Search for the cell housing the specified text and yield its (x, y) center coordinate. 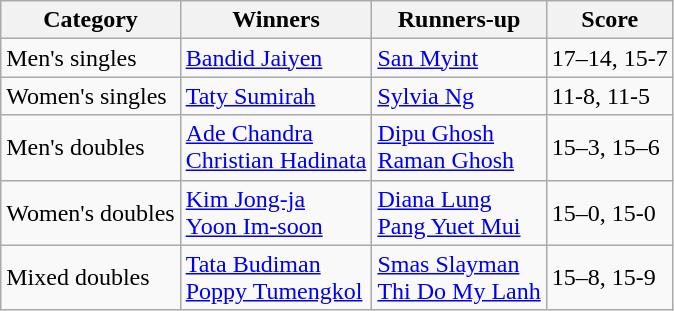
Ade Chandra Christian Hadinata (276, 148)
Women's doubles (90, 212)
11-8, 11-5 (610, 96)
Mixed doubles (90, 278)
15–0, 15-0 (610, 212)
Men's doubles (90, 148)
Sylvia Ng (459, 96)
17–14, 15-7 (610, 58)
San Myint (459, 58)
Dipu Ghosh Raman Ghosh (459, 148)
Tata Budiman Poppy Tumengkol (276, 278)
Category (90, 20)
Kim Jong-ja Yoon Im-soon (276, 212)
Men's singles (90, 58)
Winners (276, 20)
Women's singles (90, 96)
Bandid Jaiyen (276, 58)
Diana Lung Pang Yuet Mui (459, 212)
Smas Slayman Thi Do My Lanh (459, 278)
Score (610, 20)
Taty Sumirah (276, 96)
Runners-up (459, 20)
15–8, 15-9 (610, 278)
15–3, 15–6 (610, 148)
